Detect which cell encompasses the target text, then output its (x, y) center coordinate. 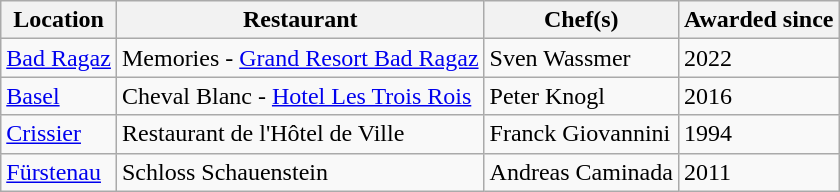
Franck Giovannini (581, 134)
Basel (59, 96)
Location (59, 20)
Peter Knogl (581, 96)
Sven Wassmer (581, 58)
Chef(s) (581, 20)
Awarded since (758, 20)
Andreas Caminada (581, 172)
2016 (758, 96)
Schloss Schauenstein (300, 172)
Crissier (59, 134)
1994 (758, 134)
Cheval Blanc - Hotel Les Trois Rois (300, 96)
Bad Ragaz (59, 58)
Restaurant (300, 20)
Restaurant de l'Hôtel de Ville (300, 134)
2011 (758, 172)
2022 (758, 58)
Fürstenau (59, 172)
Memories - Grand Resort Bad Ragaz (300, 58)
